Extract the (X, Y) coordinate from the center of the cell holding the provided text.  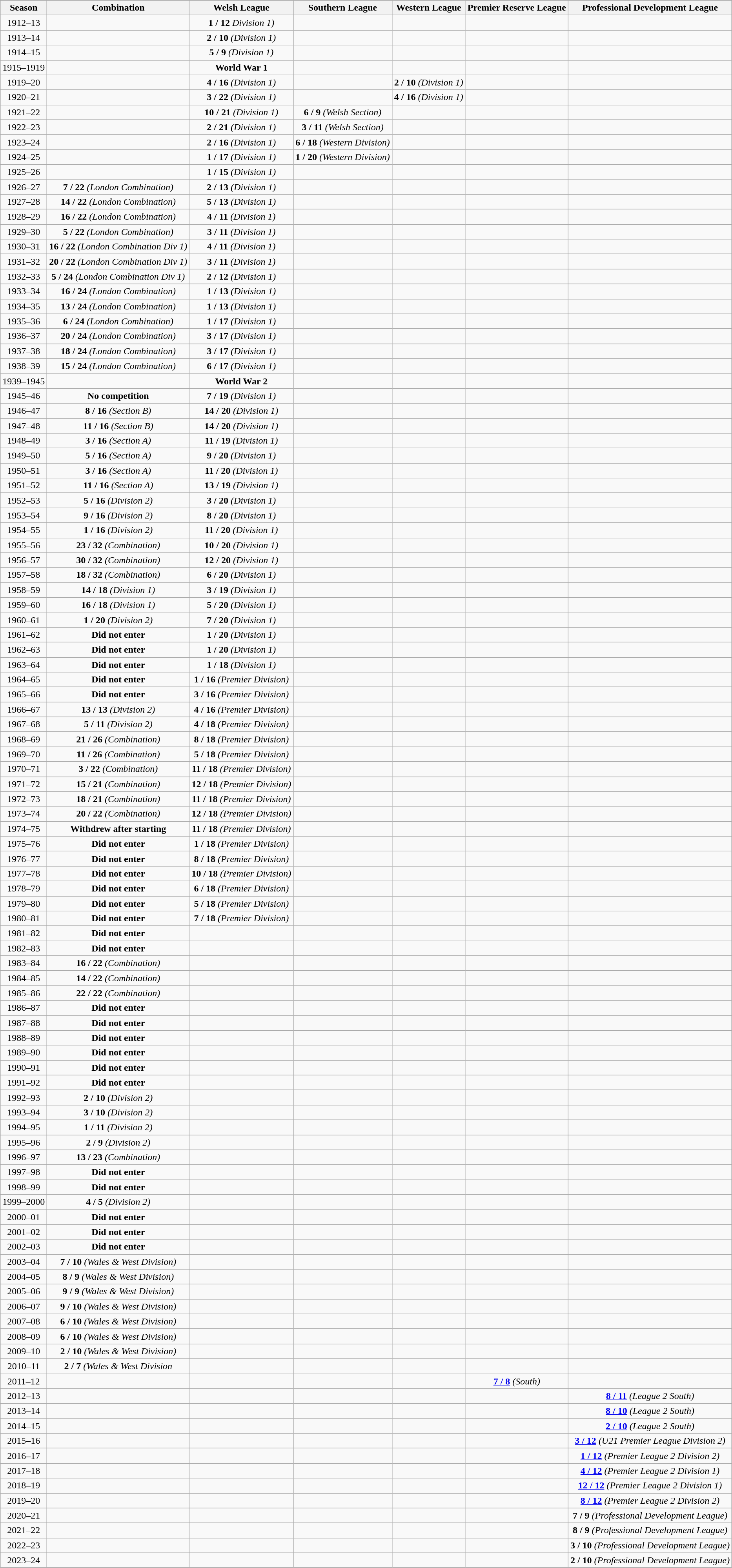
20 / 22 (London Combination Div 1) (118, 262)
1967–68 (24, 724)
16 / 22 (London Combination Div 1) (118, 247)
1985–86 (24, 993)
1937–38 (24, 351)
1972–73 (24, 799)
6 / 9 (Welsh Section) (343, 112)
1958–59 (24, 590)
1991–92 (24, 1082)
2006–07 (24, 1306)
10 / 20 (Division 1) (242, 545)
1947–48 (24, 426)
7 / 9 (Professional Development League) (650, 1515)
9 / 16 (Division 2) (118, 515)
1989–90 (24, 1053)
1975–76 (24, 844)
2 / 10 (League 2 South) (650, 1426)
1999–2000 (24, 1202)
1926–27 (24, 187)
6 / 24 (London Combination) (118, 321)
1982–83 (24, 948)
3 / 12 (U21 Premier League Division 2) (650, 1441)
2022–23 (24, 1545)
1 / 12 (Premier League 2 Division 2) (650, 1456)
5 / 9 (Division 1) (242, 53)
7 / 18 (Premier Division) (242, 919)
Professional Development League (650, 8)
1928–29 (24, 217)
1 / 20 (Western Division) (343, 157)
20 / 24 (London Combination) (118, 336)
4 / 5 (Division 2) (118, 1202)
2019–20 (24, 1501)
2 / 10 (Professional Development League) (650, 1560)
1951–52 (24, 486)
2017–18 (24, 1471)
1932–33 (24, 276)
1988–89 (24, 1038)
2 / 16 (Division 1) (242, 142)
1996–97 (24, 1157)
2 / 13 (Division 1) (242, 187)
1 / 18 (Division 1) (242, 665)
16 / 22 (London Combination) (118, 217)
6 / 20 (Division 1) (242, 575)
3 / 22 (Division 1) (242, 97)
1924–25 (24, 157)
Southern League (343, 8)
2013–14 (24, 1411)
1935–36 (24, 321)
2001–02 (24, 1232)
1920–21 (24, 97)
2 / 12 (Division 1) (242, 276)
13 / 13 (Division 2) (118, 709)
2014–15 (24, 1426)
1952–53 (24, 500)
13 / 19 (Division 1) (242, 486)
1970–71 (24, 769)
2023–24 (24, 1560)
1977–78 (24, 873)
1927–28 (24, 202)
8 / 9 (Wales & West Division) (118, 1277)
1933–34 (24, 291)
1965–66 (24, 695)
1931–32 (24, 262)
1913–14 (24, 38)
1936–37 (24, 336)
2007–08 (24, 1321)
1934–35 (24, 306)
2000–01 (24, 1217)
9 / 9 (Wales & West Division) (118, 1292)
1 / 20 (Division 2) (118, 620)
Western League (428, 8)
1922–23 (24, 127)
2 / 21 (Division 1) (242, 127)
1950–51 (24, 471)
1981–82 (24, 933)
18 / 24 (London Combination) (118, 351)
Combination (118, 8)
22 / 22 (Combination) (118, 993)
1983–84 (24, 963)
1914–15 (24, 53)
1 / 12 Division 1) (242, 23)
3 / 20 (Division 1) (242, 500)
10 / 21 (Division 1) (242, 112)
1 / 18 (Premier Division) (242, 844)
Season (24, 8)
1938–39 (24, 366)
11 / 16 (Section A) (118, 486)
No competition (118, 396)
2003–04 (24, 1262)
5 / 16 (Division 2) (118, 500)
8 / 10 (League 2 South) (650, 1411)
1939–1945 (24, 381)
12 / 12 (Premier League 2 Division 1) (650, 1486)
7 / 8 (South) (517, 1381)
1995–96 (24, 1142)
9 / 10 (Wales & West Division) (118, 1306)
5 / 13 (Division 1) (242, 202)
1963–64 (24, 665)
11 / 16 (Section B) (118, 426)
1930–31 (24, 247)
1962–63 (24, 649)
1960–61 (24, 620)
30 / 32 (Combination) (118, 560)
10 / 18 (Premier Division) (242, 873)
16 / 24 (London Combination) (118, 291)
2 / 10 (Division 2) (118, 1097)
1949–50 (24, 456)
4 / 18 (Premier Division) (242, 724)
World War 2 (242, 381)
1 / 16 (Division 2) (118, 530)
18 / 32 (Combination) (118, 575)
1 / 15 (Division 1) (242, 172)
1973–74 (24, 814)
2 / 9 (Division 2) (118, 1142)
1994–95 (24, 1127)
1957–58 (24, 575)
8 / 20 (Division 1) (242, 515)
20 / 22 (Combination) (118, 814)
3 / 10 (Professional Development League) (650, 1545)
1955–56 (24, 545)
5 / 16 (Section A) (118, 456)
1992–93 (24, 1097)
3 / 10 (Division 2) (118, 1112)
1954–55 (24, 530)
9 / 20 (Division 1) (242, 456)
23 / 32 (Combination) (118, 545)
2 / 10 (Wales & West Division) (118, 1351)
1953–54 (24, 515)
1929–30 (24, 232)
16 / 22 (Combination) (118, 963)
1948–49 (24, 441)
1976–77 (24, 859)
1986–87 (24, 1008)
2020–21 (24, 1515)
2 / 7 (Wales & West Division (118, 1366)
4 / 16 (Premier Division) (242, 709)
1919–20 (24, 82)
12 / 20 (Division 1) (242, 560)
1 / 16 (Premier Division) (242, 680)
2005–06 (24, 1292)
8 / 16 (Section B) (118, 411)
3 / 19 (Division 1) (242, 590)
1945–46 (24, 396)
2002–03 (24, 1247)
7 / 19 (Division 1) (242, 396)
2009–10 (24, 1351)
2011–12 (24, 1381)
Premier Reserve League (517, 8)
2004–05 (24, 1277)
1984–85 (24, 978)
7 / 20 (Division 1) (242, 620)
1946–47 (24, 411)
1921–22 (24, 112)
1912–13 (24, 23)
2018–19 (24, 1486)
Welsh League (242, 8)
15 / 21 (Combination) (118, 784)
13 / 23 (Combination) (118, 1157)
1980–81 (24, 919)
18 / 21 (Combination) (118, 799)
2021–22 (24, 1530)
1979–80 (24, 903)
11 / 26 (Combination) (118, 754)
2012–13 (24, 1396)
3 / 22 (Combination) (118, 769)
7 / 10 (Wales & West Division) (118, 1262)
World War 1 (242, 67)
2015–16 (24, 1441)
1923–24 (24, 142)
1961–62 (24, 635)
8 / 9 (Professional Development League) (650, 1530)
1990–91 (24, 1068)
5 / 22 (London Combination) (118, 232)
1 / 11 (Division 2) (118, 1127)
1956–57 (24, 560)
15 / 24 (London Combination) (118, 366)
2010–11 (24, 1366)
1998–99 (24, 1187)
4 / 12 (Premier League 2 Division 1) (650, 1471)
16 / 18 (Division 1) (118, 605)
21 / 26 (Combination) (118, 739)
7 / 22 (London Combination) (118, 187)
2016–17 (24, 1456)
14 / 18 (Division 1) (118, 590)
11 / 19 (Division 1) (242, 441)
Withdrew after starting (118, 829)
1959–60 (24, 605)
3 / 16 (Premier Division) (242, 695)
5 / 20 (Division 1) (242, 605)
5 / 11 (Division 2) (118, 724)
14 / 22 (London Combination) (118, 202)
8 / 12 (Premier League 2 Division 2) (650, 1501)
3 / 11 (Welsh Section) (343, 127)
1974–75 (24, 829)
1966–67 (24, 709)
1997–98 (24, 1172)
6 / 18 (Premier Division) (242, 888)
8 / 11 (League 2 South) (650, 1396)
1968–69 (24, 739)
1987–88 (24, 1023)
1925–26 (24, 172)
1969–70 (24, 754)
1964–65 (24, 680)
1971–72 (24, 784)
5 / 24 (London Combination Div 1) (118, 276)
6 / 18 (Western Division) (343, 142)
14 / 22 (Combination) (118, 978)
1915–1919 (24, 67)
6 / 17 (Division 1) (242, 366)
1978–79 (24, 888)
2008–09 (24, 1336)
1993–94 (24, 1112)
13 / 24 (London Combination) (118, 306)
